Find where the given text appears and provide that cell's center as (X, Y) coordinate. 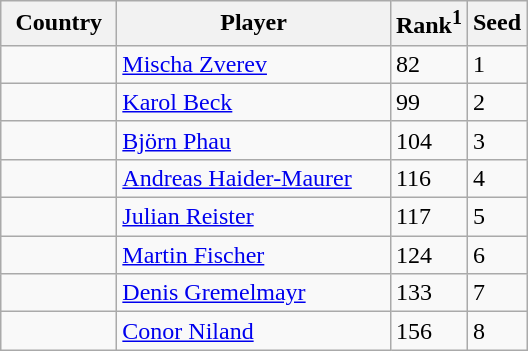
Conor Niland (254, 331)
117 (428, 217)
Martin Fischer (254, 255)
8 (496, 331)
82 (428, 64)
Andreas Haider-Maurer (254, 178)
116 (428, 178)
Country (59, 24)
6 (496, 255)
104 (428, 140)
Player (254, 24)
3 (496, 140)
Björn Phau (254, 140)
Karol Beck (254, 102)
Rank1 (428, 24)
Seed (496, 24)
156 (428, 331)
2 (496, 102)
Mischa Zverev (254, 64)
124 (428, 255)
133 (428, 293)
5 (496, 217)
4 (496, 178)
7 (496, 293)
Julian Reister (254, 217)
1 (496, 64)
99 (428, 102)
Denis Gremelmayr (254, 293)
